Determine the [X, Y] coordinate at the center of the cell enclosing the given text.  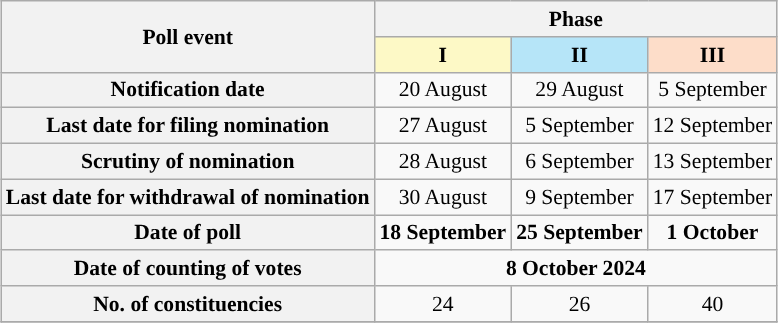
27 August [444, 126]
29 August [580, 90]
40 [712, 304]
No. of constituencies [188, 304]
26 [580, 304]
13 September [712, 161]
Date of poll [188, 232]
III [712, 54]
18 September [444, 232]
9 September [580, 197]
1 October [712, 232]
30 August [444, 197]
Date of counting of votes [188, 268]
Last date for filing nomination [188, 126]
24 [444, 304]
Last date for withdrawal of nomination [188, 197]
28 August [444, 161]
25 September [580, 232]
20 August [444, 90]
II [580, 54]
17 September [712, 197]
Scrutiny of nomination [188, 161]
12 September [712, 126]
Poll event [188, 36]
Phase [576, 19]
Notification date [188, 90]
8 October 2024 [576, 268]
I [444, 54]
6 September [580, 161]
